Search for the cell housing the specified text and yield its [X, Y] center coordinate. 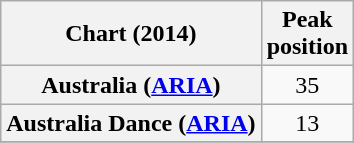
35 [307, 85]
Peakposition [307, 34]
Chart (2014) [131, 34]
Australia Dance (ARIA) [131, 123]
Australia (ARIA) [131, 85]
13 [307, 123]
